Output the [X, Y] coordinate of the center of the cell containing the given text.  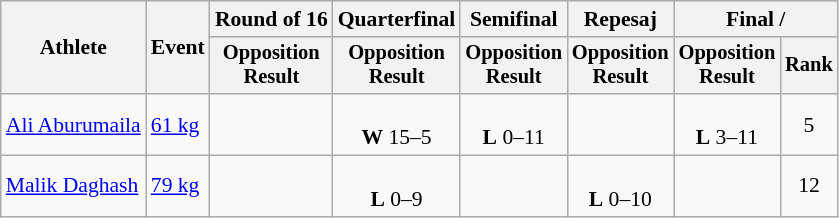
79 kg [178, 186]
Ali Aburumaila [74, 124]
Malik Daghash [74, 186]
Repesaj [620, 19]
Event [178, 48]
5 [809, 124]
L 3–11 [728, 124]
Final / [756, 19]
L 0–10 [620, 186]
61 kg [178, 124]
Athlete [74, 48]
12 [809, 186]
W 15–5 [397, 124]
L 0–9 [397, 186]
Semifinal [514, 19]
Quarterfinal [397, 19]
Round of 16 [272, 19]
L 0–11 [514, 124]
Rank [809, 66]
